Scan for the cell matching the given text and deliver its (X, Y) coordinate at center. 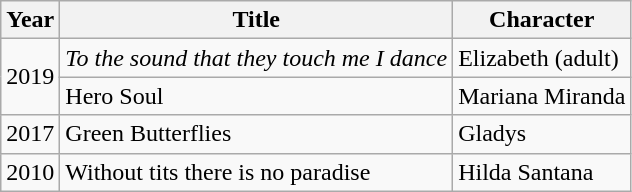
Character (542, 20)
2010 (30, 172)
Gladys (542, 134)
Hilda Santana (542, 172)
Without tits there is no paradise (256, 172)
2017 (30, 134)
To the sound that they touch me I dance (256, 58)
2019 (30, 77)
Mariana Miranda (542, 96)
Title (256, 20)
Hero Soul (256, 96)
Year (30, 20)
Elizabeth (adult) (542, 58)
Green Butterflies (256, 134)
